Provide the [X, Y] coordinate of the cell's center where the given text is located.  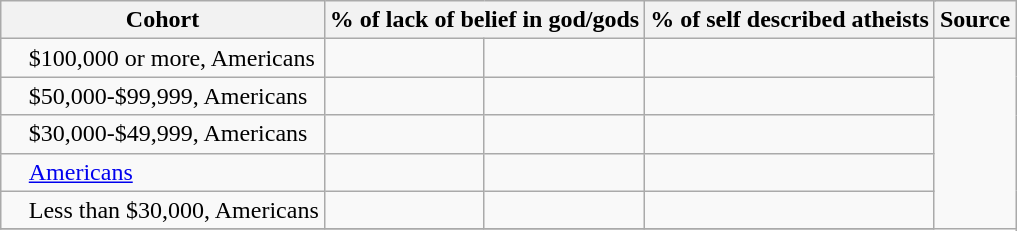
% of lack of belief in god/gods [484, 20]
Americans [163, 172]
Cohort [163, 20]
$100,000 or more, Americans [163, 58]
% of self described atheists [790, 20]
Source [974, 20]
$50,000-$99,999, Americans [163, 96]
$30,000-$49,999, Americans [163, 134]
Less than $30,000, Americans [163, 210]
